Find where the given text appears and provide that cell's center as [X, Y] coordinate. 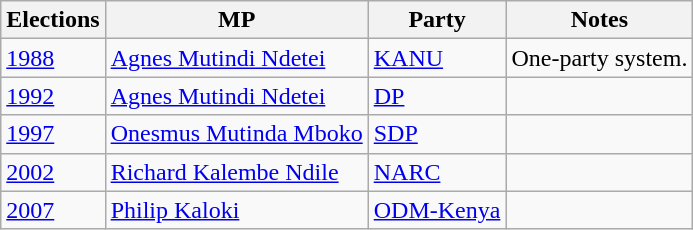
Notes [600, 20]
Onesmus Mutinda Mboko [236, 134]
Party [437, 20]
MP [236, 20]
ODM-Kenya [437, 210]
Philip Kaloki [236, 210]
SDP [437, 134]
1988 [53, 58]
Richard Kalembe Ndile [236, 172]
2007 [53, 210]
1992 [53, 96]
KANU [437, 58]
NARC [437, 172]
Elections [53, 20]
One-party system. [600, 58]
2002 [53, 172]
1997 [53, 134]
DP [437, 96]
